For the text-containing cell, return its midpoint in [x, y] coordinate format. 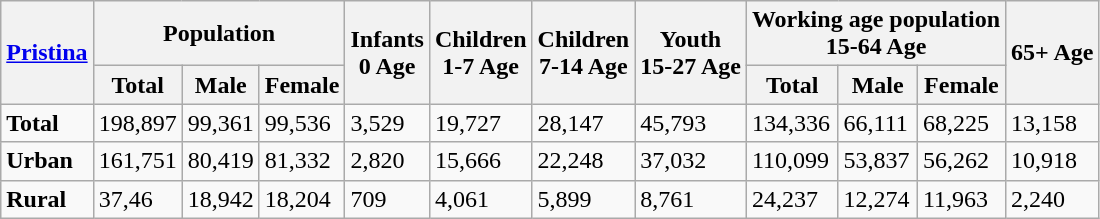
Infants0 Age [387, 52]
11,963 [961, 199]
2,820 [387, 161]
66,111 [878, 123]
37,032 [691, 161]
12,274 [878, 199]
53,837 [878, 161]
37,46 [138, 199]
28,147 [584, 123]
161,751 [138, 161]
13,158 [1052, 123]
68,225 [961, 123]
81,332 [302, 161]
3,529 [387, 123]
5,899 [584, 199]
22,248 [584, 161]
19,727 [480, 123]
10,918 [1052, 161]
56,262 [961, 161]
99,536 [302, 123]
134,336 [792, 123]
80,419 [220, 161]
4,061 [480, 199]
Children7-14 Age [584, 52]
Youth15-27 Age [691, 52]
Urban [47, 161]
8,761 [691, 199]
Pristina [47, 52]
99,361 [220, 123]
709 [387, 199]
24,237 [792, 199]
15,666 [480, 161]
198,897 [138, 123]
18,942 [220, 199]
Rural [47, 199]
18,204 [302, 199]
Population [219, 34]
65+ Age [1052, 52]
110,099 [792, 161]
Working age population15-64 Age [876, 34]
45,793 [691, 123]
Children1-7 Age [480, 52]
2,240 [1052, 199]
